From the cell containing the given text, extract its center point as (X, Y) coordinate. 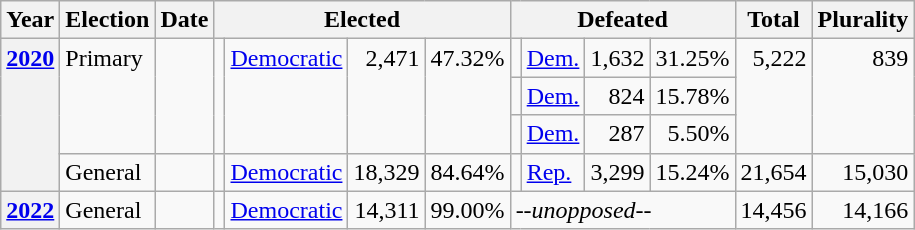
15,030 (863, 172)
--unopposed-- (622, 210)
Primary (108, 96)
5.50% (692, 134)
18,329 (386, 172)
15.24% (692, 172)
14,311 (386, 210)
Election (108, 20)
824 (618, 96)
Year (30, 20)
3,299 (618, 172)
Elected (362, 20)
14,166 (863, 210)
99.00% (468, 210)
1,632 (618, 58)
Rep. (553, 172)
2,471 (386, 96)
21,654 (774, 172)
287 (618, 134)
5,222 (774, 96)
84.64% (468, 172)
47.32% (468, 96)
14,456 (774, 210)
Total (774, 20)
Plurality (863, 20)
Date (184, 20)
31.25% (692, 58)
15.78% (692, 96)
2022 (30, 210)
839 (863, 96)
2020 (30, 115)
Defeated (622, 20)
